Return the (X, Y) coordinate for the center point of the cell that contains the specified text.  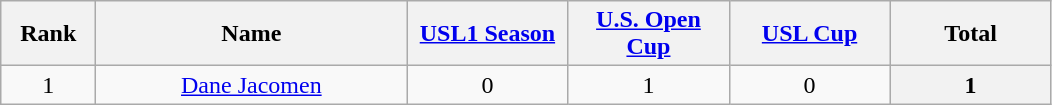
Total (970, 34)
USL1 Season (488, 34)
Name (252, 34)
USL Cup (810, 34)
U.S. Open Cup (648, 34)
Dane Jacomen (252, 85)
Rank (48, 34)
